Determine the (X, Y) coordinate at the center of the cell enclosing the given text.  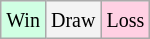
Draw (72, 20)
Win (24, 20)
Loss (126, 20)
